Output the [X, Y] coordinate of the center of the cell containing the given text.  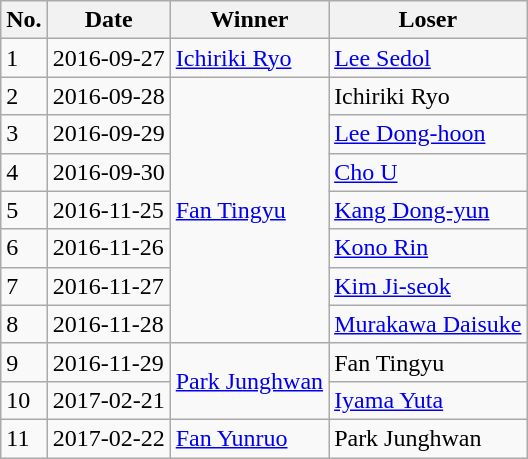
9 [24, 362]
1 [24, 58]
2016-11-26 [108, 248]
Date [108, 20]
2016-09-29 [108, 134]
Murakawa Daisuke [428, 324]
7 [24, 286]
2016-11-29 [108, 362]
2016-11-27 [108, 286]
Kim Ji-seok [428, 286]
2017-02-21 [108, 400]
8 [24, 324]
Iyama Yuta [428, 400]
4 [24, 172]
Winner [249, 20]
2016-09-27 [108, 58]
2016-09-28 [108, 96]
2 [24, 96]
3 [24, 134]
10 [24, 400]
Loser [428, 20]
11 [24, 438]
Fan Yunruo [249, 438]
5 [24, 210]
Lee Dong-hoon [428, 134]
2016-11-28 [108, 324]
Cho U [428, 172]
Kono Rin [428, 248]
2016-09-30 [108, 172]
No. [24, 20]
Lee Sedol [428, 58]
Kang Dong-yun [428, 210]
6 [24, 248]
2017-02-22 [108, 438]
2016-11-25 [108, 210]
